Scan for the cell matching the given text and deliver its [x, y] coordinate at center. 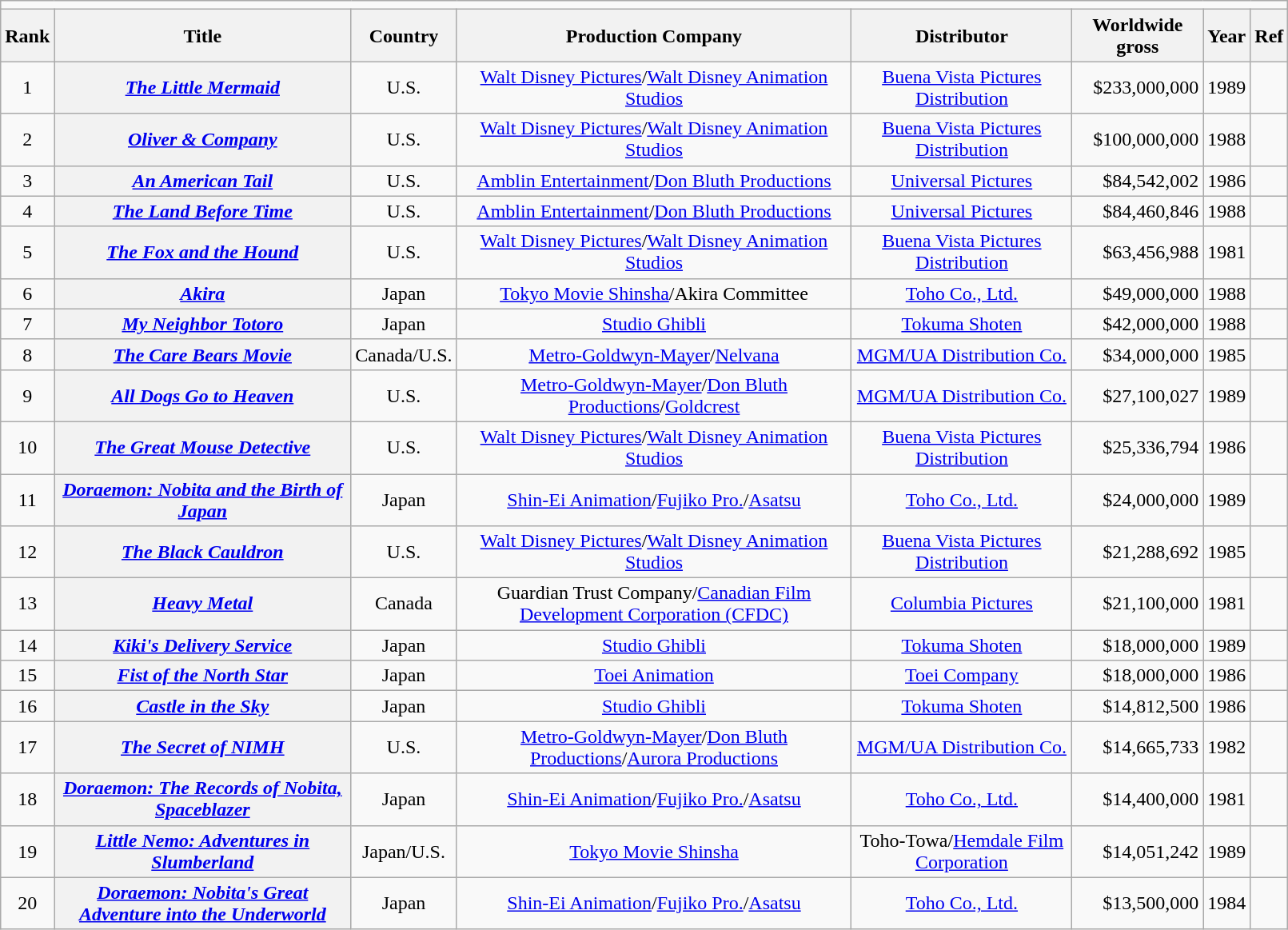
My Neighbor Totoro [203, 324]
Year [1226, 35]
Toei Animation [654, 676]
4 [27, 211]
Tokyo Movie Shinsha/Akira Committee [654, 293]
All Dogs Go to Heaven [203, 395]
The Care Bears Movie [203, 354]
Metro-Goldwyn-Mayer/Don Bluth Productions/Goldcrest [654, 395]
$21,100,000 [1138, 605]
An American Tail [203, 181]
$13,500,000 [1138, 904]
Toho-Towa/Hemdale Film Corporation [962, 851]
12 [27, 552]
Metro-Goldwyn-Mayer/Nelvana [654, 354]
Country [404, 35]
Canada/U.S. [404, 354]
The Secret of NIMH [203, 747]
7 [27, 324]
Title [203, 35]
The Little Mermaid [203, 88]
6 [27, 293]
$84,460,846 [1138, 211]
Doraemon: The Records of Nobita, Spaceblazer [203, 800]
Japan/U.S. [404, 851]
$14,051,242 [1138, 851]
17 [27, 747]
Heavy Metal [203, 605]
$21,288,692 [1138, 552]
The Fox and the Hound [203, 253]
Oliver & Company [203, 139]
Ref [1270, 35]
Canada [404, 605]
$100,000,000 [1138, 139]
Metro-Goldwyn-Mayer/Don Bluth Productions/Aurora Productions [654, 747]
16 [27, 706]
Doraemon: Nobita's Great Adventure into the Underworld [203, 904]
$14,812,500 [1138, 706]
2 [27, 139]
$42,000,000 [1138, 324]
14 [27, 645]
$233,000,000 [1138, 88]
$63,456,988 [1138, 253]
Kiki's Delivery Service [203, 645]
Toei Company [962, 676]
$49,000,000 [1138, 293]
Fist of the North Star [203, 676]
$84,542,002 [1138, 181]
$25,336,794 [1138, 448]
10 [27, 448]
$14,400,000 [1138, 800]
Doraemon: Nobita and the Birth of Japan [203, 499]
13 [27, 605]
18 [27, 800]
The Land Before Time [203, 211]
$27,100,027 [1138, 395]
$24,000,000 [1138, 499]
19 [27, 851]
The Great Mouse Detective [203, 448]
15 [27, 676]
5 [27, 253]
Akira [203, 293]
The Black Cauldron [203, 552]
Worldwide gross [1138, 35]
Production Company [654, 35]
20 [27, 904]
1984 [1226, 904]
3 [27, 181]
1 [27, 88]
Distributor [962, 35]
Rank [27, 35]
Castle in the Sky [203, 706]
$34,000,000 [1138, 354]
Tokyo Movie Shinsha [654, 851]
9 [27, 395]
Little Nemo: Adventures in Slumberland [203, 851]
8 [27, 354]
Columbia Pictures [962, 605]
1982 [1226, 747]
11 [27, 499]
$14,665,733 [1138, 747]
Guardian Trust Company/Canadian Film Development Corporation (CFDC) [654, 605]
